Provide the [X, Y] coordinate of the cell's center where the given text is located.  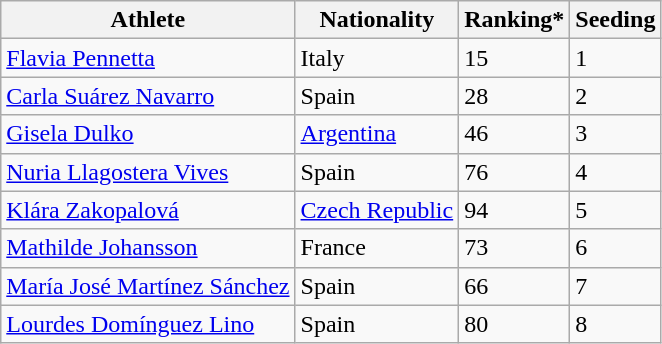
5 [616, 210]
4 [616, 172]
Athlete [148, 20]
94 [514, 210]
María José Martínez Sánchez [148, 286]
Mathilde Johansson [148, 248]
80 [514, 324]
France [377, 248]
Lourdes Domínguez Lino [148, 324]
1 [616, 58]
73 [514, 248]
7 [616, 286]
Italy [377, 58]
Seeding [616, 20]
Ranking* [514, 20]
6 [616, 248]
Nuria Llagostera Vives [148, 172]
66 [514, 286]
2 [616, 96]
Nationality [377, 20]
76 [514, 172]
Klára Zakopalová [148, 210]
8 [616, 324]
Czech Republic [377, 210]
3 [616, 134]
Carla Suárez Navarro [148, 96]
15 [514, 58]
46 [514, 134]
Flavia Pennetta [148, 58]
28 [514, 96]
Argentina [377, 134]
Gisela Dulko [148, 134]
